For the text-containing cell, return its midpoint in [X, Y] coordinate format. 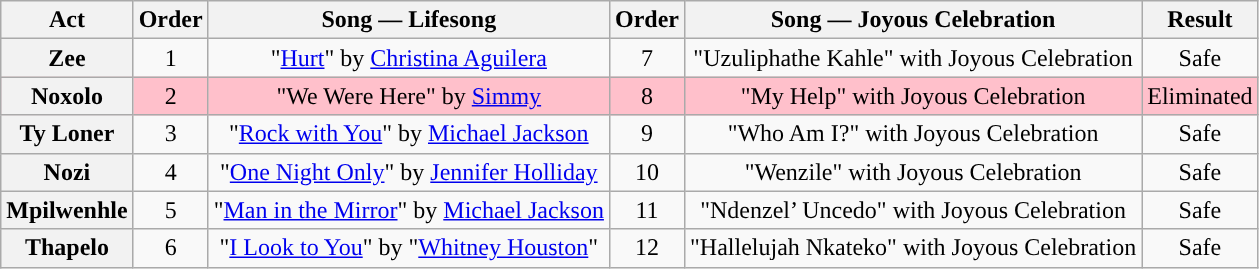
"Hurt" by Christina Aguilera [408, 58]
"We Were Here" by Simmy [408, 96]
5 [170, 210]
8 [646, 96]
"Who Am I?" with Joyous Celebration [912, 134]
"Ndenzel’ Uncedo" with Joyous Celebration [912, 210]
Nozi [67, 172]
12 [646, 248]
Song — Lifesong [408, 20]
"Rock with You" by Michael Jackson [408, 134]
Ty Loner [67, 134]
Result [1200, 20]
6 [170, 248]
Mpilwenhle [67, 210]
"One Night Only" by Jennifer Holliday [408, 172]
"My Help" with Joyous Celebration [912, 96]
Act [67, 20]
7 [646, 58]
10 [646, 172]
2 [170, 96]
"Man in the Mirror" by Michael Jackson [408, 210]
1 [170, 58]
"Wenzile" with Joyous Celebration [912, 172]
11 [646, 210]
Thapelo [67, 248]
"Hallelujah Nkateko" with Joyous Celebration [912, 248]
Zee [67, 58]
"Uzuliphathe Kahle" with Joyous Celebration [912, 58]
9 [646, 134]
3 [170, 134]
Eliminated [1200, 96]
"I Look to You" by "Whitney Houston" [408, 248]
Song — Joyous Celebration [912, 20]
Noxolo [67, 96]
4 [170, 172]
